Search for the cell housing the specified text and yield its (x, y) center coordinate. 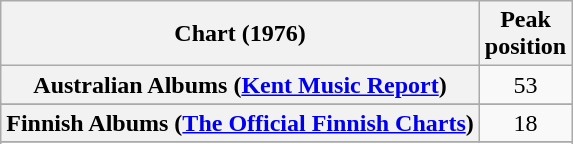
53 (525, 85)
Chart (1976) (240, 34)
Australian Albums (Kent Music Report) (240, 85)
Peakposition (525, 34)
18 (525, 123)
Finnish Albums (The Official Finnish Charts) (240, 123)
